Determine the [x, y] coordinate at the center of the cell enclosing the given text.  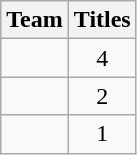
Titles [102, 20]
2 [102, 96]
4 [102, 58]
Team [35, 20]
1 [102, 134]
